Detect which cell encompasses the target text, then output its (X, Y) center coordinate. 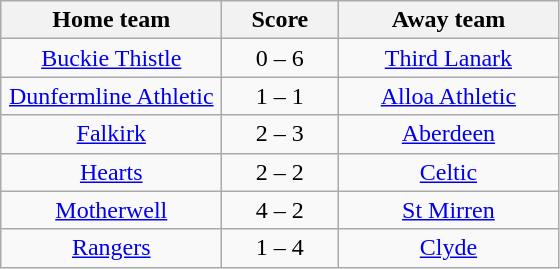
2 – 3 (280, 134)
4 – 2 (280, 210)
0 – 6 (280, 58)
Buckie Thistle (112, 58)
1 – 4 (280, 248)
Third Lanark (448, 58)
Dunfermline Athletic (112, 96)
Rangers (112, 248)
Motherwell (112, 210)
Home team (112, 20)
2 – 2 (280, 172)
St Mirren (448, 210)
Alloa Athletic (448, 96)
Aberdeen (448, 134)
Falkirk (112, 134)
Clyde (448, 248)
Away team (448, 20)
Score (280, 20)
Hearts (112, 172)
1 – 1 (280, 96)
Celtic (448, 172)
